Provide the (x, y) coordinate of the cell's center where the given text is located.  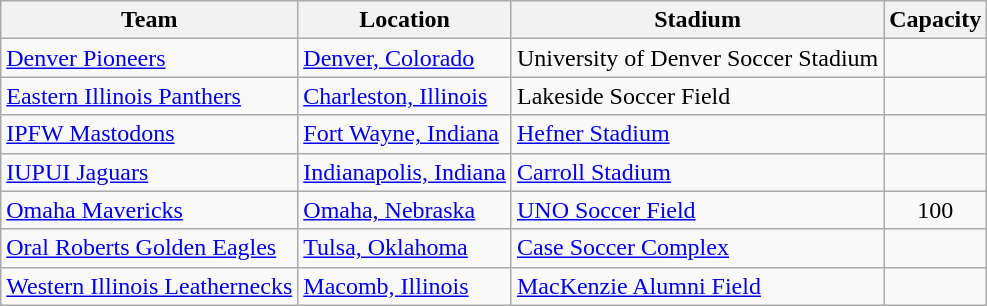
Team (150, 20)
University of Denver Soccer Stadium (697, 58)
Capacity (936, 20)
Western Illinois Leathernecks (150, 286)
Omaha, Nebraska (405, 210)
100 (936, 210)
UNO Soccer Field (697, 210)
Denver Pioneers (150, 58)
Stadium (697, 20)
Carroll Stadium (697, 172)
Charleston, Illinois (405, 96)
IUPUI Jaguars (150, 172)
MacKenzie Alumni Field (697, 286)
Hefner Stadium (697, 134)
Omaha Mavericks (150, 210)
Lakeside Soccer Field (697, 96)
Tulsa, Oklahoma (405, 248)
Denver, Colorado (405, 58)
IPFW Mastodons (150, 134)
Case Soccer Complex (697, 248)
Location (405, 20)
Fort Wayne, Indiana (405, 134)
Oral Roberts Golden Eagles (150, 248)
Indianapolis, Indiana (405, 172)
Macomb, Illinois (405, 286)
Eastern Illinois Panthers (150, 96)
